Capture the cell that displays the provided text and extract its (x, y) central coordinate. 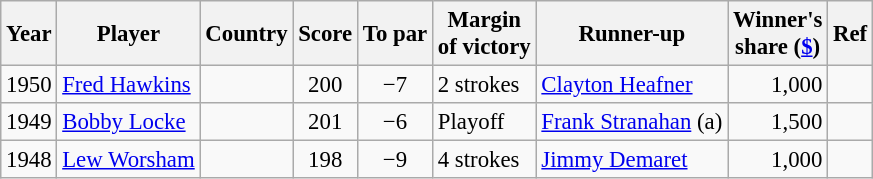
1948 (29, 160)
Year (29, 34)
−9 (394, 160)
To par (394, 34)
−7 (394, 85)
1950 (29, 85)
Ref (850, 34)
Clayton Heafner (632, 85)
Jimmy Demaret (632, 160)
Winner'sshare ($) (778, 34)
200 (326, 85)
Runner-up (632, 34)
Country (246, 34)
4 strokes (484, 160)
1949 (29, 122)
−6 (394, 122)
Frank Stranahan (a) (632, 122)
Player (128, 34)
Score (326, 34)
1,500 (778, 122)
Marginof victory (484, 34)
2 strokes (484, 85)
Bobby Locke (128, 122)
Lew Worsham (128, 160)
201 (326, 122)
198 (326, 160)
Playoff (484, 122)
Fred Hawkins (128, 85)
